Identify which cell holds the provided text, then report its (x, y) central coordinate. 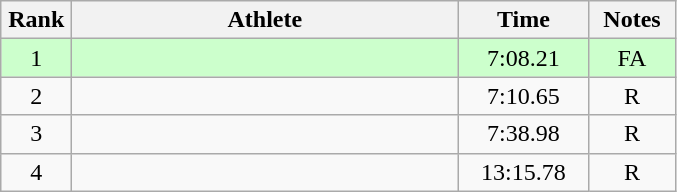
1 (36, 58)
3 (36, 134)
7:38.98 (524, 134)
FA (632, 58)
Athlete (265, 20)
7:10.65 (524, 96)
13:15.78 (524, 172)
Notes (632, 20)
7:08.21 (524, 58)
4 (36, 172)
Time (524, 20)
2 (36, 96)
Rank (36, 20)
